Scan for the cell matching the given text and deliver its (x, y) coordinate at center. 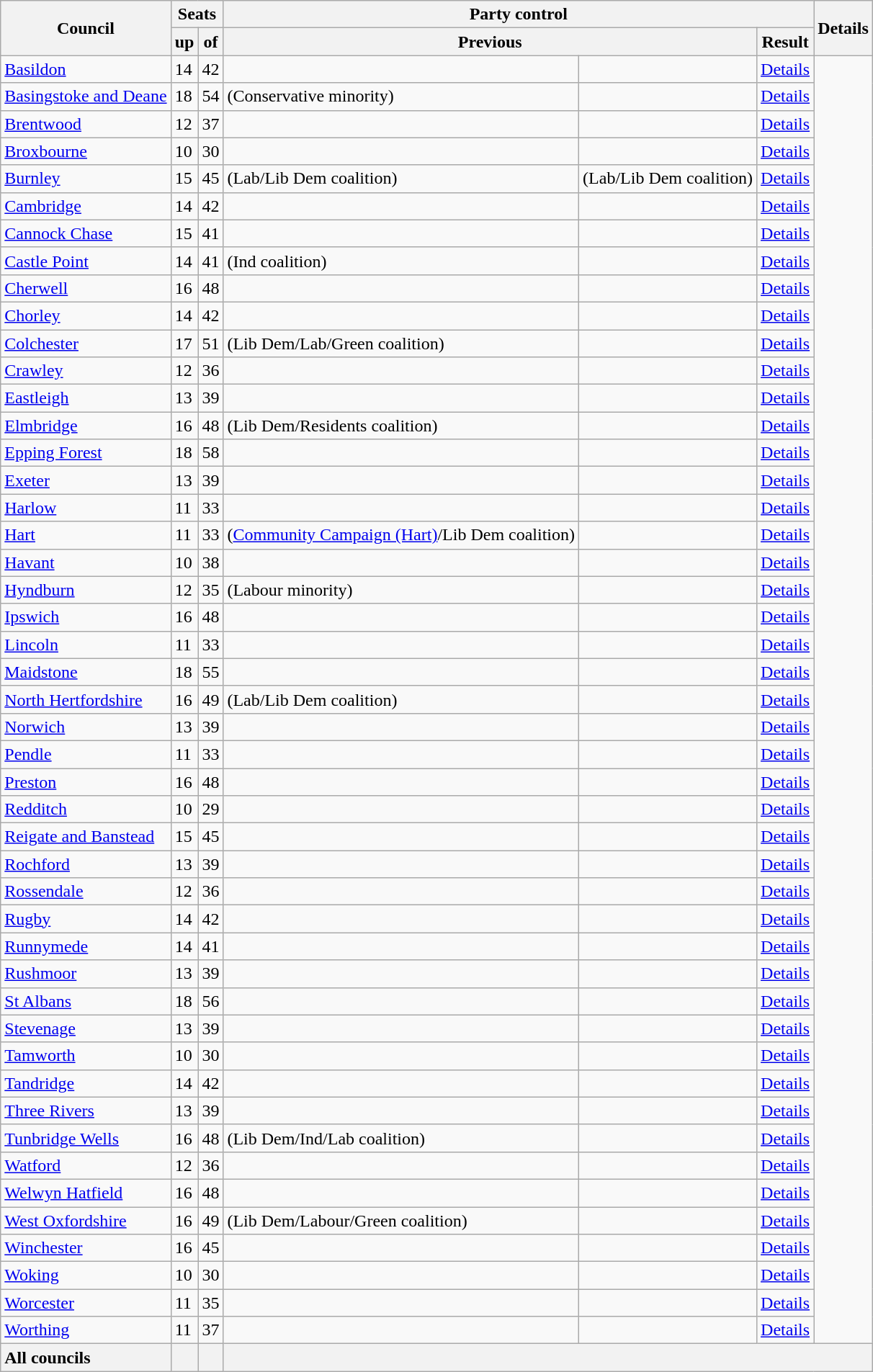
17 (184, 344)
Eastleigh (86, 398)
(Lib Dem/Residents coalition) (401, 426)
Redditch (86, 810)
58 (210, 453)
Reigate and Banstead (86, 837)
Winchester (86, 1248)
Exeter (86, 480)
Cherwell (86, 288)
Harlow (86, 508)
Rugby (86, 919)
Burnley (86, 179)
Chorley (86, 315)
West Oxfordshire (86, 1221)
Council (86, 28)
(Labour minority) (401, 590)
Elmbridge (86, 426)
(Lib Dem/Ind/Lab coalition) (401, 1138)
St Albans (86, 1001)
54 (210, 97)
Colchester (86, 344)
Cambridge (86, 206)
Lincoln (86, 645)
(Lib Dem/Lab/Green coalition) (401, 344)
Woking (86, 1275)
Basingstoke and Deane (86, 97)
Basildon (86, 69)
Norwich (86, 727)
55 (210, 672)
Watford (86, 1165)
38 (210, 562)
All councils (86, 1358)
56 (210, 1001)
Castle Point (86, 261)
North Hertfordshire (86, 699)
Preston (86, 781)
Broxbourne (86, 151)
Runnymede (86, 946)
Maidstone (86, 672)
up (184, 42)
Seats (197, 14)
Previous (490, 42)
Stevenage (86, 1028)
Hyndburn (86, 590)
Tandridge (86, 1083)
Rossendale (86, 892)
Pendle (86, 754)
51 (210, 344)
Result (785, 42)
Ipswich (86, 617)
29 (210, 810)
Havant (86, 562)
Worthing (86, 1330)
Three Rivers (86, 1111)
(Ind coalition) (401, 261)
Rushmoor (86, 974)
Worcester (86, 1303)
Epping Forest (86, 453)
Rochford (86, 864)
of (210, 42)
Tunbridge Wells (86, 1138)
(Conservative minority) (401, 97)
Crawley (86, 371)
Party control (519, 14)
(Lib Dem/Labour/Green coalition) (401, 1221)
Hart (86, 535)
Welwyn Hatfield (86, 1193)
Cannock Chase (86, 233)
(Community Campaign (Hart)/Lib Dem coalition) (401, 535)
Tamworth (86, 1056)
Brentwood (86, 124)
